Return the [x, y] coordinate for the center point of the cell that contains the specified text.  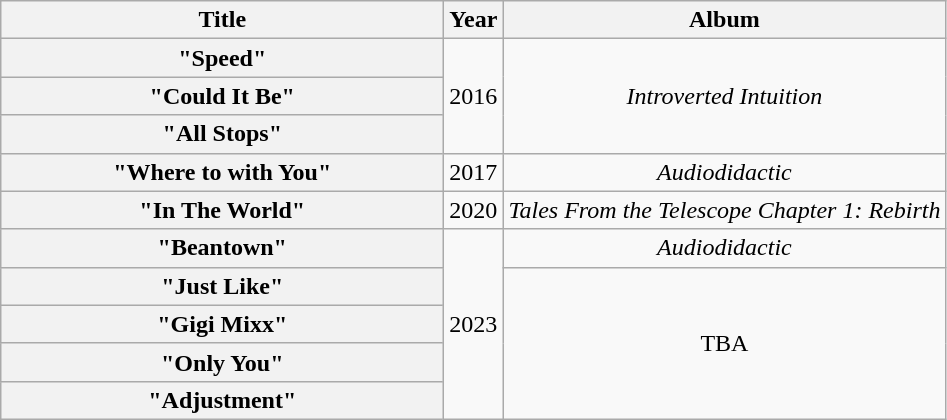
2017 [474, 172]
TBA [724, 343]
"Where to with You" [222, 172]
"Speed" [222, 58]
"Just Like" [222, 286]
2020 [474, 210]
"Beantown" [222, 248]
2023 [474, 324]
Title [222, 20]
"Could It Be" [222, 96]
Introverted Intuition [724, 96]
"Gigi Mixx" [222, 324]
Tales From the Telescope Chapter 1: Rebirth [724, 210]
"Adjustment" [222, 400]
"In The World" [222, 210]
Album [724, 20]
2016 [474, 96]
"Only You" [222, 362]
"All Stops" [222, 134]
Year [474, 20]
